Identify which cell holds the provided text, then report its [x, y] central coordinate. 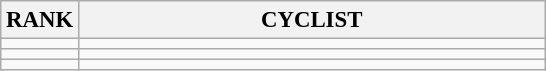
RANK [40, 20]
CYCLIST [312, 20]
